Find where the given text appears and provide that cell's center as (x, y) coordinate. 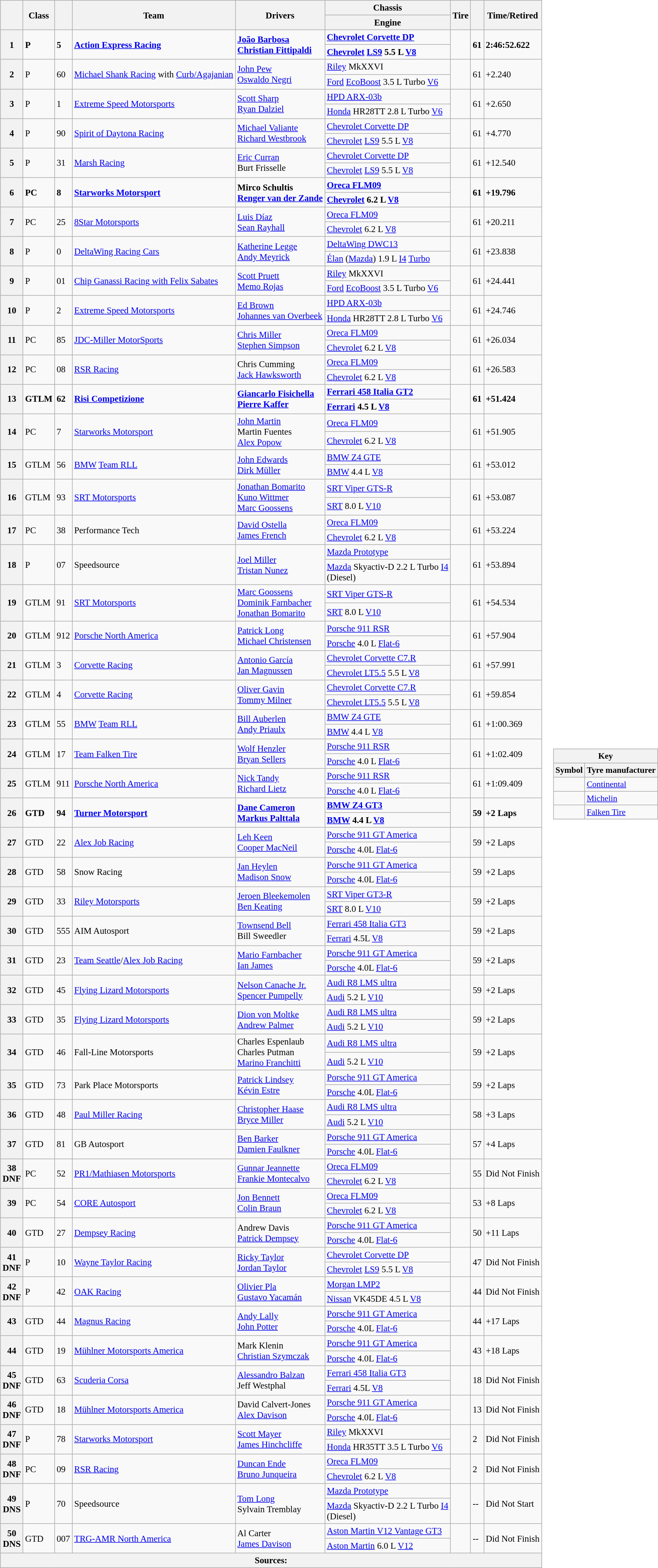
Continental (621, 784)
Charles Espenlaub Charles Putman Marino Franchitti (280, 1052)
Morgan LMP2 (387, 1284)
46 (64, 1052)
Ben Barker Damien Faulkner (280, 1144)
50DNS (12, 1539)
52 (64, 1173)
21 (12, 665)
Townsend Bell Bill Sweedler (280, 931)
07 (64, 565)
John Pew Oswaldo Negri (280, 74)
+2.240 (513, 74)
Sources: (271, 1561)
32 (12, 990)
DeltaWing Racing Cars (154, 251)
54 (64, 1203)
09 (64, 1469)
Michael Shank Racing with Curb/Agajanian (154, 74)
007 (64, 1539)
16 (12, 497)
29 (12, 902)
Gunnar Jeannette Frankie Montecalvo (280, 1173)
11 (12, 340)
49DNS (12, 1504)
12 (12, 369)
60 (64, 74)
Andrew Davis Patrick Dempsey (280, 1232)
8Star Motorsports (154, 221)
Chris Cumming Jack Hawksworth (280, 369)
Scott Pruett Memo Rojas (280, 281)
+1:09.409 (513, 783)
48 (64, 1114)
+51.424 (513, 399)
AIM Autosport (154, 931)
94 (64, 813)
Dempsey Racing (154, 1232)
+53.224 (513, 530)
Oliver Gavin Tommy Milner (280, 694)
+26.583 (513, 369)
Engine (387, 23)
45DNF (12, 1380)
TRG-AMR North America (154, 1539)
SRT Viper GT3-R (387, 894)
Nelson Canache Jr. Spencer Pumpelly (280, 990)
+20.211 (513, 221)
John Martin Martin Fuentes Alex Popow (280, 432)
48DNF (12, 1469)
47DNF (12, 1439)
Antonio García Jan Magnussen (280, 665)
Alessandro Balzan Jeff Westphal (280, 1380)
91 (64, 603)
Duncan Ende Bruno Junqueira (280, 1469)
Jan Heylen Madison Snow (280, 872)
+17 Laps (513, 1321)
Tom Long Sylvain Tremblay (280, 1504)
Patrick Long Michael Christensen (280, 635)
30 (12, 931)
Bill Auberlen Andy Priaulx (280, 724)
41DNF (12, 1262)
Aston Martin 6.0 L V12 (387, 1546)
45 (64, 990)
Mark Klenin Christian Szymczak (280, 1351)
Did Not Start (513, 1504)
Honda HR35TT 3.5 L Turbo V6 (387, 1447)
Team (154, 15)
Al Carter James Davison (280, 1539)
85 (64, 340)
15 (12, 464)
+57.904 (513, 635)
Magnus Racing (154, 1321)
+8 Laps (513, 1203)
Chris Miller Stephen Simpson (280, 340)
Team Seattle/Alex Job Racing (154, 961)
+53.012 (513, 464)
Park Place Motorsports (154, 1085)
+51.905 (513, 432)
Team Falken Tire (154, 754)
BMW Z4 GT3 (387, 805)
+53.087 (513, 497)
Eric Curran Burt Frisselle (280, 163)
Aston Martin V12 Vantage GT3 (387, 1531)
+1:00.369 (513, 724)
+23.838 (513, 251)
37 (12, 1144)
OAK Racing (154, 1292)
+12.540 (513, 163)
46DNF (12, 1410)
20 (12, 635)
42DNF (12, 1292)
Dion von Moltke Andrew Palmer (280, 1019)
Paul Miller Racing (154, 1114)
Falken Tire (621, 812)
38DNF (12, 1173)
Risi Competizione (154, 399)
John Edwards Dirk Müller (280, 464)
81 (64, 1144)
Luis Díaz Sean Rayhall (280, 221)
14 (12, 432)
Scott Sharp Ryan Dalziel (280, 104)
36 (12, 1114)
Wayne Taylor Racing (154, 1262)
Ed Brown Johannes van Overbeek (280, 310)
56 (64, 464)
26 (12, 813)
Snow Racing (154, 872)
GB Autosport (154, 1144)
Joel Miller Tristan Nunez (280, 565)
Time/Retired (513, 15)
+3 Laps (513, 1114)
Michelin (621, 798)
+2.650 (513, 104)
DeltaWing DWC13 (387, 244)
Ricky Taylor Jordan Taylor (280, 1262)
PR1/Mathiasen Motorsports (154, 1173)
90 (64, 134)
Andy Lally John Potter (280, 1321)
Tyre manufacturer (621, 770)
01 (64, 281)
Wolf Henzler Bryan Sellers (280, 754)
93 (64, 497)
Turner Motorsport (154, 813)
42 (64, 1292)
Olivier Pla Gustavo Yacamán (280, 1292)
+24.746 (513, 310)
Marc Goossens Dominik Farnbacher Jonathan Bomarito (280, 603)
70 (64, 1504)
+57.991 (513, 665)
73 (64, 1085)
47 (477, 1262)
Action Express Racing (154, 45)
78 (64, 1439)
53 (477, 1203)
JDC-Miller MotorSports (154, 340)
+59.854 (513, 694)
6 (12, 192)
Chip Ganassi Racing with Felix Sabates (154, 281)
Class (39, 15)
Marsh Racing (154, 163)
Christopher Haase Bryce Miller (280, 1114)
CORE Autosport (154, 1203)
Drivers (280, 15)
+4.770 (513, 134)
40 (12, 1232)
57 (477, 1144)
Leh Keen Cooper MacNeil (280, 842)
David Calvert-Jones Alex Davison (280, 1410)
+4 Laps (513, 1144)
08 (64, 369)
Performance Tech (154, 530)
+54.534 (513, 603)
28 (12, 872)
911 (64, 783)
+26.034 (513, 340)
24 (12, 754)
63 (64, 1380)
Alex Job Racing (154, 842)
+1:02.409 (513, 754)
912 (64, 635)
Scott Mayer James Hinchcliffe (280, 1439)
39 (12, 1203)
Katherine Legge Andy Meyrick (280, 251)
9 (12, 281)
Dane Cameron Markus Palttala (280, 813)
+18 Laps (513, 1351)
Nick Tandy Richard Lietz (280, 783)
Ferrari 458 Italia GT2 (387, 392)
Jonathan Bomarito Kuno Wittmer Marc Goossens (280, 497)
Spirit of Daytona Racing (154, 134)
Chassis (387, 8)
62 (64, 399)
+19.796 (513, 192)
34 (12, 1052)
David Ostella James French (280, 530)
Jeroen Bleekemolen Ben Keating (280, 902)
555 (64, 931)
Jon Bennett Colin Braun (280, 1203)
Michael Valiante Richard Westbrook (280, 134)
Élan (Mazda) 1.9 L I4 Turbo (387, 259)
Key (606, 756)
Mario Farnbacher Ian James (280, 961)
Fall-Line Motorsports (154, 1052)
Nissan VK45DE 4.5 L V8 (387, 1299)
0 (64, 251)
Symbol (569, 770)
+11 Laps (513, 1232)
Mirco Schultis Renger van der Zande (280, 192)
38 (64, 530)
Tire (461, 15)
2:46:52.622 (513, 45)
Giancarlo Fisichella Pierre Kaffer (280, 399)
Ferrari 4.5 L V8 (387, 406)
João Barbosa Christian Fittipaldi (280, 45)
Patrick Lindsey Kévin Estre (280, 1085)
+24.441 (513, 281)
50 (477, 1232)
Riley Motorsports (154, 902)
Scuderia Corsa (154, 1380)
+53.894 (513, 565)
